Identify which cell holds the provided text, then report its (X, Y) central coordinate. 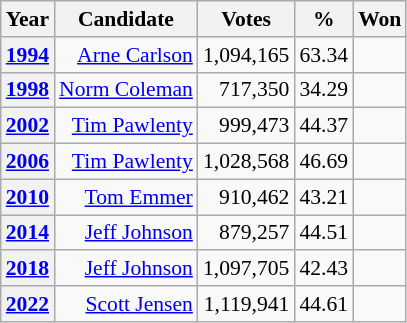
Won (380, 19)
% (324, 19)
2002 (28, 126)
717,350 (246, 90)
1,028,568 (246, 162)
Tom Emmer (126, 197)
2014 (28, 233)
2022 (28, 304)
1,119,941 (246, 304)
1998 (28, 90)
44.51 (324, 233)
910,462 (246, 197)
44.61 (324, 304)
2010 (28, 197)
1994 (28, 55)
999,473 (246, 126)
43.21 (324, 197)
46.69 (324, 162)
2006 (28, 162)
Scott Jensen (126, 304)
879,257 (246, 233)
34.29 (324, 90)
Arne Carlson (126, 55)
42.43 (324, 269)
Candidate (126, 19)
63.34 (324, 55)
Votes (246, 19)
2018 (28, 269)
1,094,165 (246, 55)
44.37 (324, 126)
Year (28, 19)
1,097,705 (246, 269)
Norm Coleman (126, 90)
